Capture the cell that displays the provided text and extract its [x, y] central coordinate. 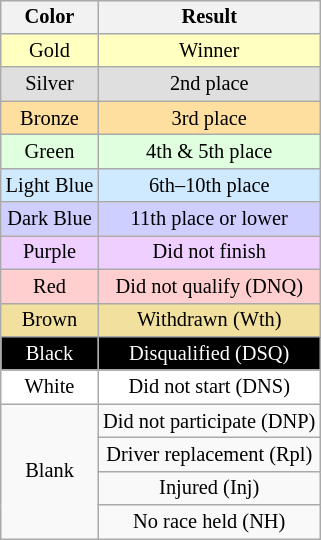
Light Blue [50, 185]
White [50, 387]
6th–10th place [209, 185]
Gold [50, 51]
Black [50, 354]
Brown [50, 320]
Driver replacement (Rpl) [209, 455]
Red [50, 286]
Dark Blue [50, 219]
Result [209, 17]
Silver [50, 84]
Did not qualify (DNQ) [209, 286]
Injured (Inj) [209, 488]
11th place or lower [209, 219]
No race held (NH) [209, 522]
Purple [50, 253]
Withdrawn (Wth) [209, 320]
2nd place [209, 84]
4th & 5th place [209, 152]
Did not finish [209, 253]
Bronze [50, 118]
Disqualified (DSQ) [209, 354]
Winner [209, 51]
Color [50, 17]
3rd place [209, 118]
Blank [50, 472]
Did not start (DNS) [209, 387]
Green [50, 152]
Did not participate (DNP) [209, 421]
